For the text-containing cell, return its midpoint in (X, Y) coordinate format. 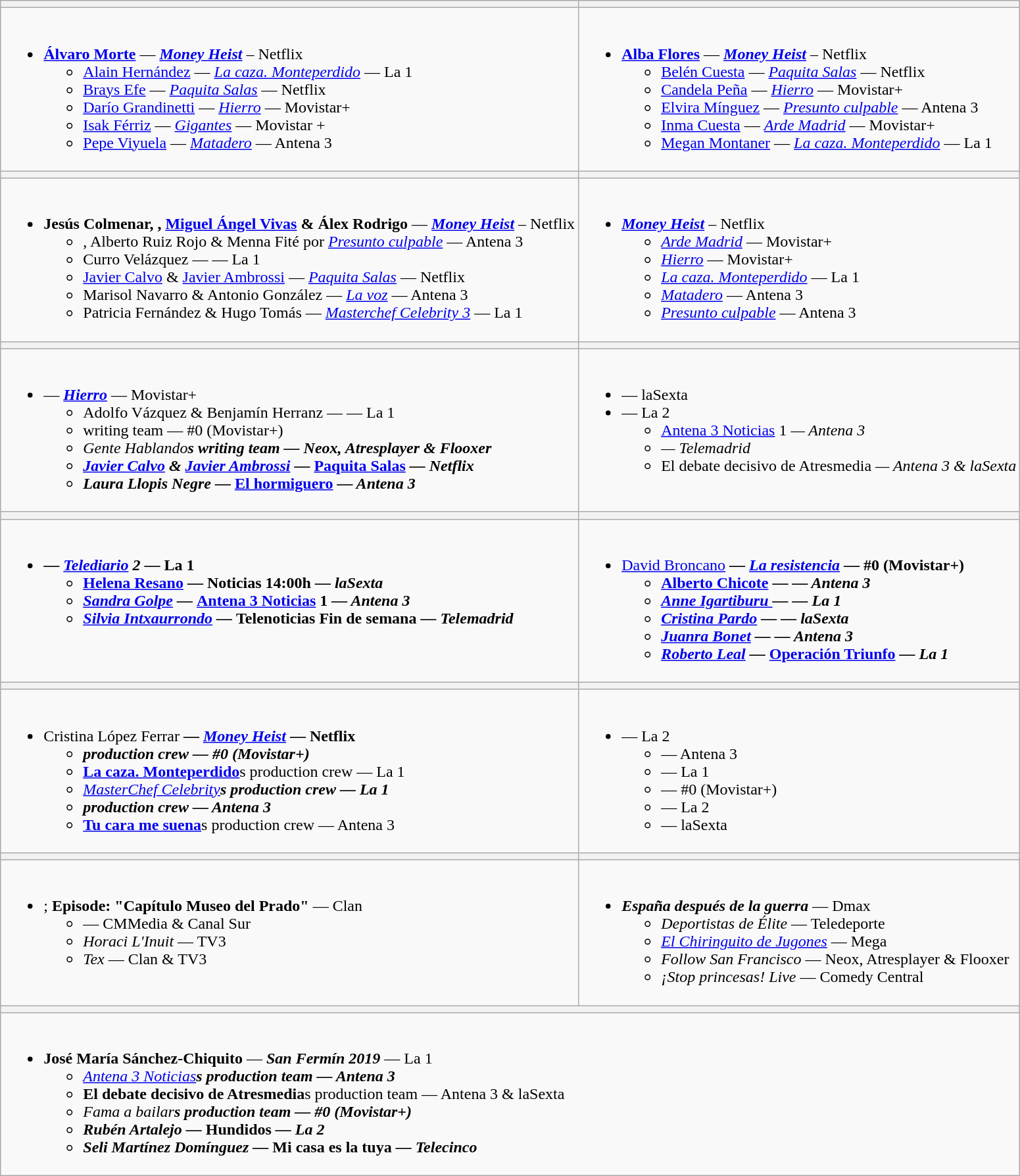
Money Heist – NetflixArde Madrid — Movistar+Hierro — Movistar+La caza. Monteperdido — La 1Matadero — Antena 3Presunto culpable — Antena 3 (800, 260)
; Episode: "Capítulo Museo del Prado" — Clan — CMMedia & Canal SurHoraci L'Inuit — TV3Tex — Clan & TV3 (289, 933)
— La 2 — Antena 3 — La 1 — #0 (Movistar+) — La 2 — laSexta (800, 771)
— laSexta — La 2Antena 3 Noticias 1 — Antena 3 — TelemadridEl debate decisivo de Atresmedia — Antena 3 & laSexta (800, 430)
